Find where the given text appears and provide that cell's center as [X, Y] coordinate. 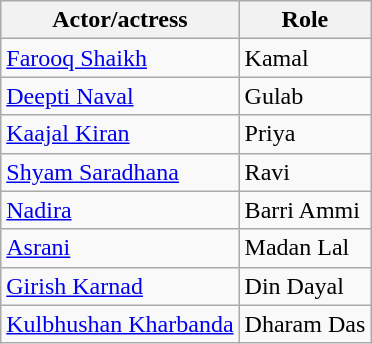
Kulbhushan Kharbanda [120, 324]
Ravi [305, 172]
Nadira [120, 210]
Kaajal Kiran [120, 134]
Role [305, 20]
Kamal [305, 58]
Priya [305, 134]
Girish Karnad [120, 286]
Madan Lal [305, 248]
Gulab [305, 96]
Din Dayal [305, 286]
Barri Ammi [305, 210]
Dharam Das [305, 324]
Asrani [120, 248]
Deepti Naval [120, 96]
Shyam Saradhana [120, 172]
Farooq Shaikh [120, 58]
Actor/actress [120, 20]
